From the cell containing the given text, extract its center point as [x, y] coordinate. 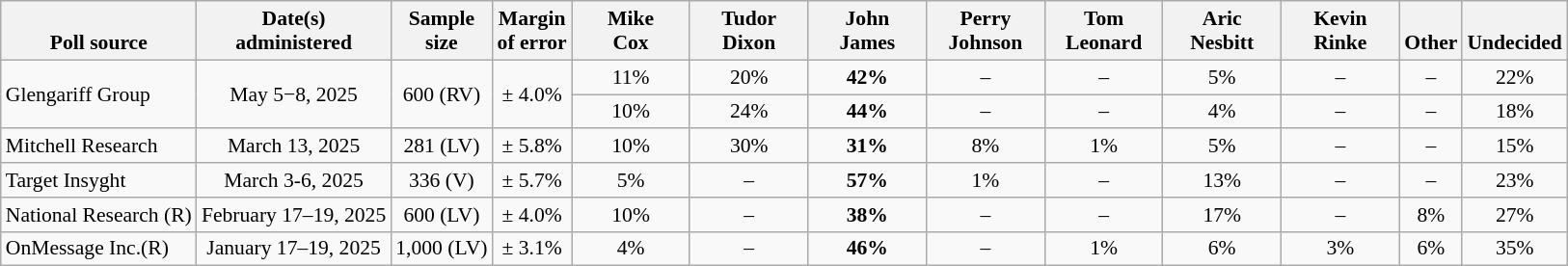
TomLeonard [1103, 31]
± 5.8% [532, 146]
TudorDixon [748, 31]
Samplesize [442, 31]
January 17–19, 2025 [293, 249]
44% [868, 112]
± 5.7% [532, 180]
20% [748, 77]
13% [1223, 180]
27% [1514, 215]
600 (RV) [442, 94]
Poll source [98, 31]
KevinRinke [1340, 31]
17% [1223, 215]
1,000 (LV) [442, 249]
Mitchell Research [98, 146]
22% [1514, 77]
March 13, 2025 [293, 146]
23% [1514, 180]
Marginof error [532, 31]
± 3.1% [532, 249]
11% [631, 77]
February 17–19, 2025 [293, 215]
18% [1514, 112]
Glengariff Group [98, 94]
46% [868, 249]
National Research (R) [98, 215]
24% [748, 112]
42% [868, 77]
336 (V) [442, 180]
Other [1431, 31]
57% [868, 180]
Date(s)administered [293, 31]
AricNesbitt [1223, 31]
Target Insyght [98, 180]
600 (LV) [442, 215]
31% [868, 146]
Undecided [1514, 31]
3% [1340, 249]
OnMessage Inc.(R) [98, 249]
30% [748, 146]
35% [1514, 249]
JohnJames [868, 31]
15% [1514, 146]
38% [868, 215]
MikeCox [631, 31]
May 5−8, 2025 [293, 94]
PerryJohnson [986, 31]
281 (LV) [442, 146]
March 3-6, 2025 [293, 180]
